Find where the given text appears and provide that cell's center as [X, Y] coordinate. 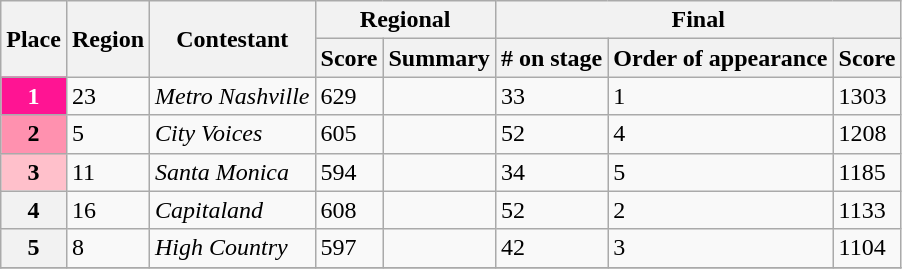
High Country [232, 248]
42 [551, 248]
594 [349, 172]
Capitaland [232, 210]
Contestant [232, 39]
# on stage [551, 58]
1185 [867, 172]
Metro Nashville [232, 96]
33 [551, 96]
1208 [867, 134]
597 [349, 248]
Final [698, 20]
1133 [867, 210]
16 [108, 210]
629 [349, 96]
8 [108, 248]
Santa Monica [232, 172]
Region [108, 39]
11 [108, 172]
Regional [405, 20]
City Voices [232, 134]
Summary [439, 58]
34 [551, 172]
605 [349, 134]
1303 [867, 96]
Place [34, 39]
23 [108, 96]
Order of appearance [720, 58]
608 [349, 210]
1104 [867, 248]
